Find where the given text appears and provide that cell's center as (x, y) coordinate. 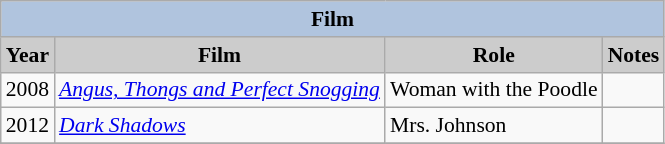
2012 (28, 126)
Year (28, 55)
Woman with the Poodle (494, 90)
Role (494, 55)
Dark Shadows (220, 126)
Angus, Thongs and Perfect Snogging (220, 90)
Mrs. Johnson (494, 126)
Notes (634, 55)
2008 (28, 90)
